Determine the [x, y] coordinate at the center of the cell enclosing the given text.  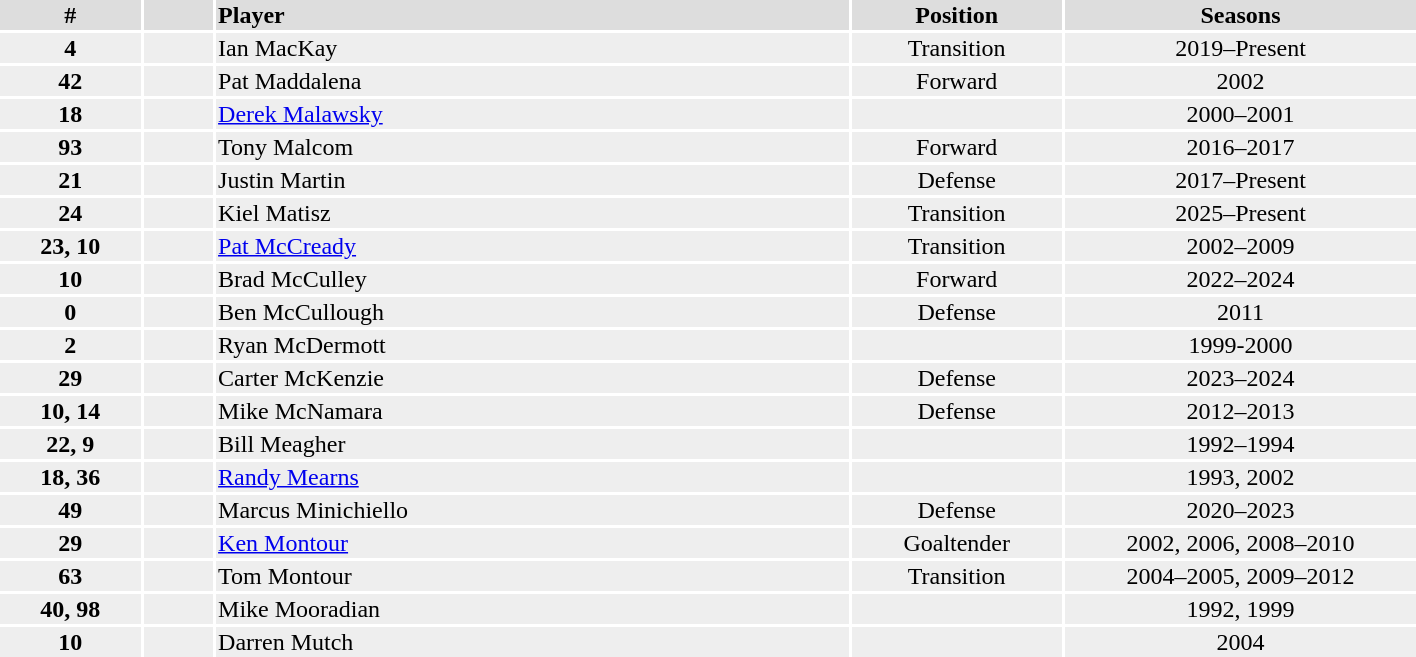
Player [533, 15]
1992, 1999 [1240, 609]
42 [70, 81]
1993, 2002 [1240, 477]
Pat McCready [533, 246]
Mike McNamara [533, 411]
Position [956, 15]
Tony Malcom [533, 147]
63 [70, 576]
Marcus Minichiello [533, 510]
4 [70, 48]
# [70, 15]
Goaltender [956, 543]
2002, 2006, 2008–2010 [1240, 543]
Mike Mooradian [533, 609]
Kiel Matisz [533, 213]
2020–2023 [1240, 510]
10, 14 [70, 411]
1992–1994 [1240, 444]
18 [70, 114]
2004 [1240, 642]
2022–2024 [1240, 279]
2025–Present [1240, 213]
Brad McCulley [533, 279]
Bill Meagher [533, 444]
Darren Mutch [533, 642]
2000–2001 [1240, 114]
93 [70, 147]
2012–2013 [1240, 411]
Pat Maddalena [533, 81]
22, 9 [70, 444]
Seasons [1240, 15]
49 [70, 510]
23, 10 [70, 246]
Justin Martin [533, 180]
2004–2005, 2009–2012 [1240, 576]
21 [70, 180]
Carter McKenzie [533, 378]
18, 36 [70, 477]
2023–2024 [1240, 378]
Derek Malawsky [533, 114]
2011 [1240, 312]
2017–Present [1240, 180]
1999-2000 [1240, 345]
Ryan McDermott [533, 345]
0 [70, 312]
Randy Mearns [533, 477]
2002 [1240, 81]
Ian MacKay [533, 48]
2 [70, 345]
40, 98 [70, 609]
2019–Present [1240, 48]
2002–2009 [1240, 246]
Ken Montour [533, 543]
Tom Montour [533, 576]
24 [70, 213]
2016–2017 [1240, 147]
Ben McCullough [533, 312]
